Output the [X, Y] coordinate of the center of the cell containing the given text.  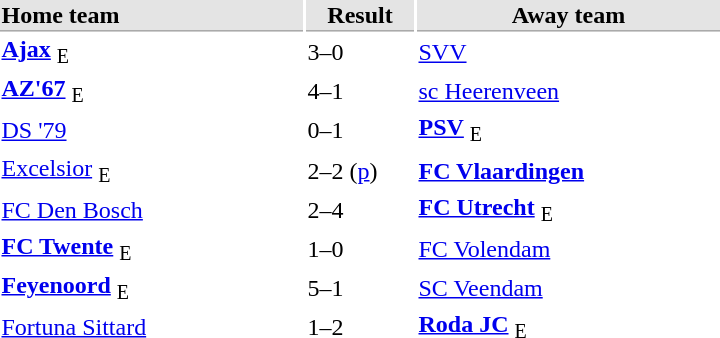
2–2 (p) [360, 170]
4–1 [360, 92]
Away team [568, 16]
0–1 [360, 131]
SC Veendam [568, 288]
sc Heerenveen [568, 92]
DS '79 [152, 131]
Feyenoord E [152, 288]
FC Volendam [568, 249]
1–0 [360, 249]
Excelsior E [152, 170]
AZ'67 E [152, 92]
Home team [152, 16]
SVV [568, 52]
Ajax E [152, 52]
Result [360, 16]
FC Vlaardingen [568, 170]
PSV E [568, 131]
FC Den Bosch [152, 210]
FC Utrecht E [568, 210]
5–1 [360, 288]
FC Twente E [152, 249]
3–0 [360, 52]
2–4 [360, 210]
